Identify which cell holds the provided text, then report its [x, y] central coordinate. 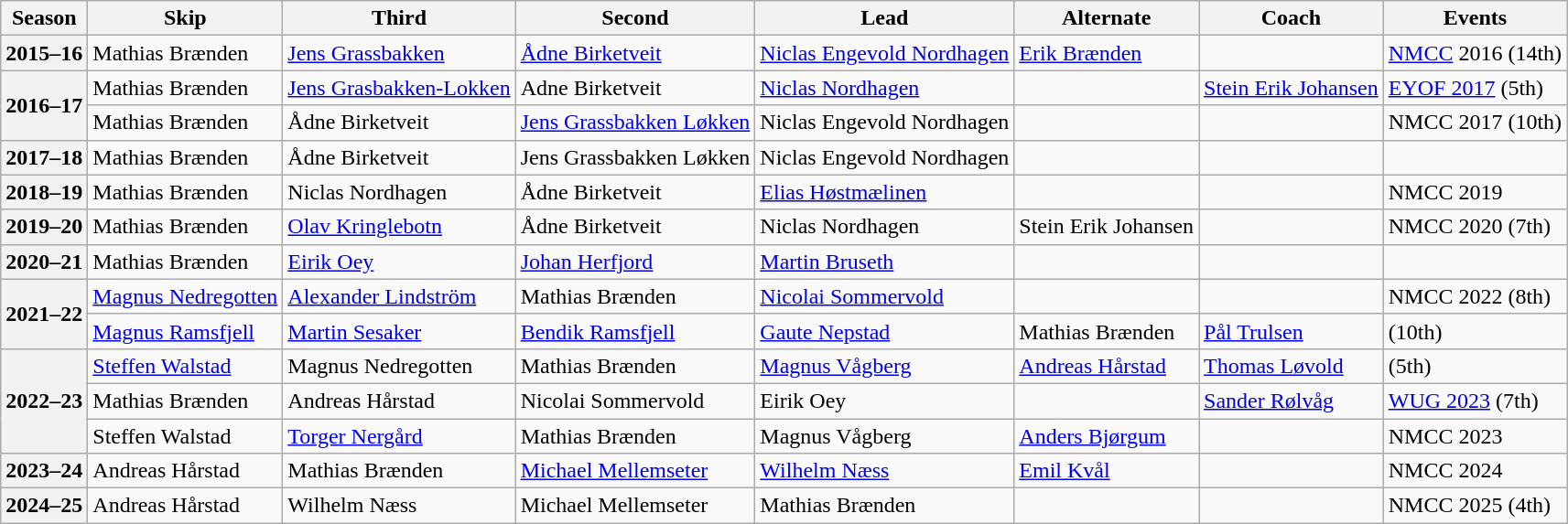
Alternate [1107, 18]
Bendik Ramsfjell [635, 331]
(10th) [1475, 331]
Magnus Ramsfjell [185, 331]
2019–20 [44, 227]
Season [44, 18]
2021–22 [44, 314]
Erik Brænden [1107, 53]
2016–17 [44, 105]
NMCC 2024 [1475, 471]
Thomas Løvold [1292, 366]
NMCC 2020 (7th) [1475, 227]
Emil Kvål [1107, 471]
NMCC 2025 (4th) [1475, 506]
Alexander Lindström [399, 296]
Second [635, 18]
2018–19 [44, 192]
Elias Høstmælinen [884, 192]
Pål Trulsen [1292, 331]
Coach [1292, 18]
2020–21 [44, 262]
NMCC 2022 (8th) [1475, 296]
Torger Nergård [399, 436]
WUG 2023 (7th) [1475, 401]
Skip [185, 18]
Adne Birketveit [635, 88]
NMCC 2019 [1475, 192]
Gaute Nepstad [884, 331]
(5th) [1475, 366]
NMCC 2016 (14th) [1475, 53]
Olav Kringlebotn [399, 227]
Martin Bruseth [884, 262]
2024–25 [44, 506]
2022–23 [44, 401]
Jens Grasbakken-Lokken [399, 88]
2017–18 [44, 157]
EYOF 2017 (5th) [1475, 88]
Third [399, 18]
NMCC 2017 (10th) [1475, 123]
NMCC 2023 [1475, 436]
2015–16 [44, 53]
Sander Rølvåg [1292, 401]
Jens Grassbakken [399, 53]
Martin Sesaker [399, 331]
Anders Bjørgum [1107, 436]
Lead [884, 18]
Events [1475, 18]
2023–24 [44, 471]
Johan Herfjord [635, 262]
